Extract the [X, Y] coordinate from the center of the cell holding the provided text.  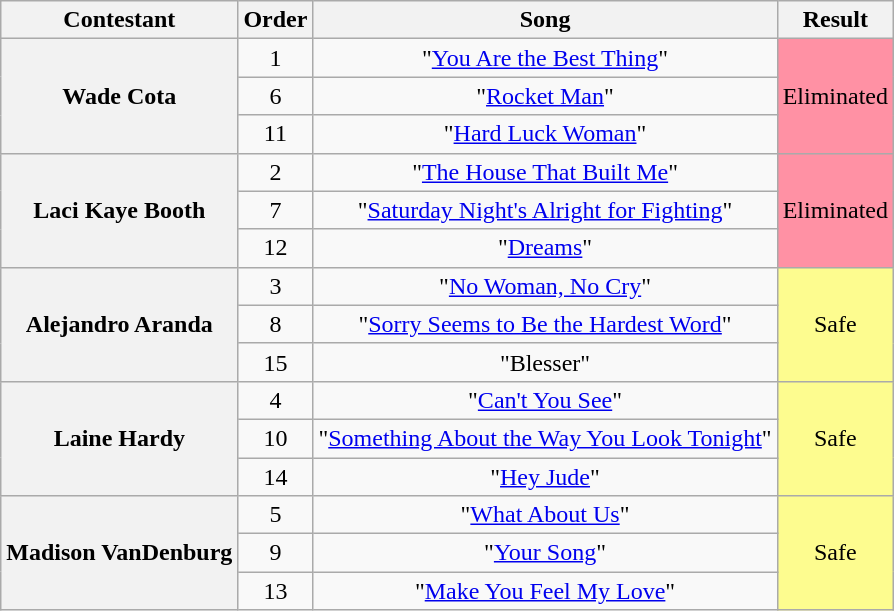
"Dreams" [545, 248]
"You Are the Best Thing" [545, 58]
1 [276, 58]
"Saturday Night's Alright for Fighting" [545, 210]
3 [276, 286]
"The House That Built Me" [545, 172]
Laci Kaye Booth [120, 210]
9 [276, 553]
8 [276, 324]
"Sorry Seems to Be the Hardest Word" [545, 324]
12 [276, 248]
Laine Hardy [120, 438]
7 [276, 210]
2 [276, 172]
"No Woman, No Cry" [545, 286]
4 [276, 400]
6 [276, 96]
Order [276, 20]
"Rocket Man" [545, 96]
Alejandro Aranda [120, 324]
5 [276, 515]
15 [276, 362]
"What About Us" [545, 515]
Song [545, 20]
Result [835, 20]
Wade Cota [120, 96]
13 [276, 591]
"Make You Feel My Love" [545, 591]
Madison VanDenburg [120, 553]
"Hard Luck Woman" [545, 134]
11 [276, 134]
"Can't You See" [545, 400]
10 [276, 438]
"Something About the Way You Look Tonight" [545, 438]
"Blesser" [545, 362]
14 [276, 477]
Contestant [120, 20]
"Your Song" [545, 553]
"Hey Jude" [545, 477]
